Find where the given text appears and provide that cell's center as [X, Y] coordinate. 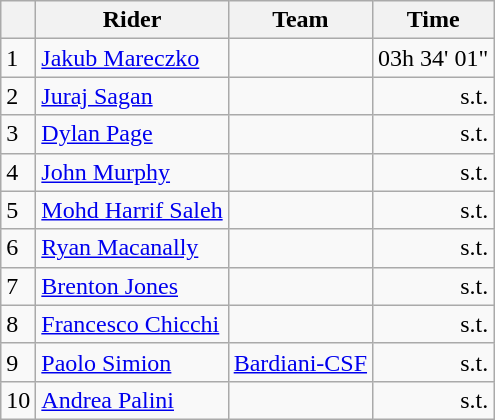
Time [434, 20]
Team [300, 20]
Rider [132, 20]
Mohd Harrif Saleh [132, 210]
5 [18, 210]
8 [18, 324]
6 [18, 248]
9 [18, 362]
Brenton Jones [132, 286]
7 [18, 286]
1 [18, 58]
Paolo Simion [132, 362]
10 [18, 400]
03h 34' 01" [434, 58]
Ryan Macanally [132, 248]
3 [18, 134]
4 [18, 172]
Juraj Sagan [132, 96]
Francesco Chicchi [132, 324]
Bardiani-CSF [300, 362]
2 [18, 96]
Dylan Page [132, 134]
Jakub Mareczko [132, 58]
Andrea Palini [132, 400]
John Murphy [132, 172]
